Identify which cell holds the provided text, then report its (X, Y) central coordinate. 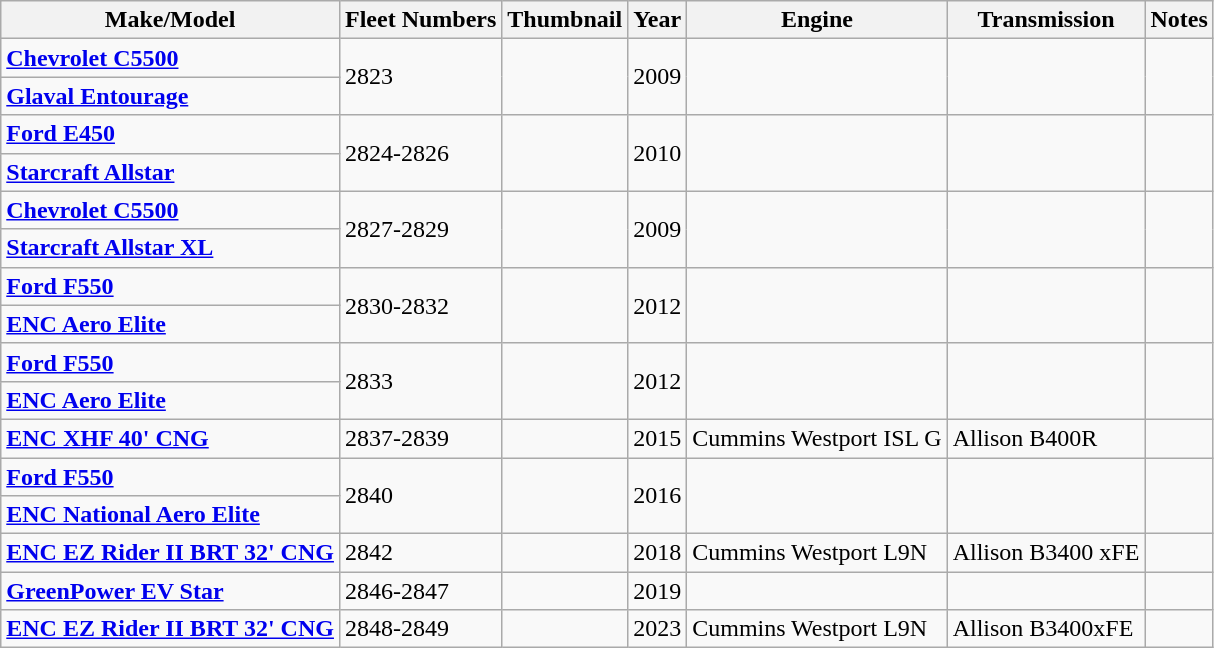
ENC XHF 40' CNG (170, 438)
2015 (658, 438)
ENC National Aero Elite (170, 515)
Starcraft Allstar XL (170, 248)
Make/Model (170, 20)
Allison B3400xFE (1046, 629)
Engine (817, 20)
2823 (420, 77)
2840 (420, 496)
2833 (420, 381)
GreenPower EV Star (170, 591)
Notes (1179, 20)
Transmission (1046, 20)
Ford E450 (170, 134)
2842 (420, 553)
2824-2826 (420, 153)
Glaval Entourage (170, 96)
2846-2847 (420, 591)
2023 (658, 629)
2016 (658, 496)
Allison B400R (1046, 438)
2010 (658, 153)
2848-2849 (420, 629)
2837-2839 (420, 438)
2018 (658, 553)
Fleet Numbers (420, 20)
Thumbnail (565, 20)
Cummins Westport ISL G (817, 438)
Allison B3400 xFE (1046, 553)
Year (658, 20)
2827-2829 (420, 229)
2830-2832 (420, 305)
2019 (658, 591)
Starcraft Allstar (170, 172)
